Capture the cell that displays the provided text and extract its (x, y) central coordinate. 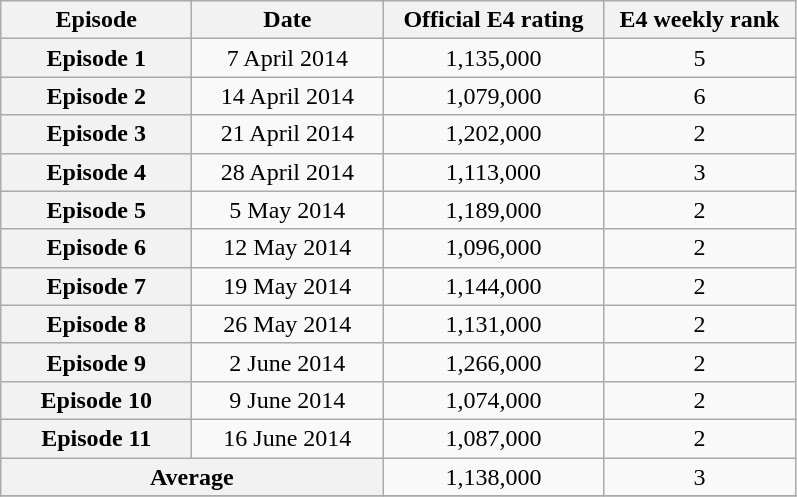
12 May 2014 (288, 248)
1,074,000 (494, 400)
Episode 5 (96, 210)
19 May 2014 (288, 286)
1,189,000 (494, 210)
Episode 10 (96, 400)
21 April 2014 (288, 134)
7 April 2014 (288, 58)
Episode 7 (96, 286)
26 May 2014 (288, 324)
1,079,000 (494, 96)
Episode 8 (96, 324)
Date (288, 20)
Episode 4 (96, 172)
1,144,000 (494, 286)
28 April 2014 (288, 172)
1,138,000 (494, 477)
16 June 2014 (288, 438)
1,266,000 (494, 362)
5 (700, 58)
1,202,000 (494, 134)
1,113,000 (494, 172)
Official E4 rating (494, 20)
E4 weekly rank (700, 20)
6 (700, 96)
5 May 2014 (288, 210)
1,096,000 (494, 248)
Episode 1 (96, 58)
2 June 2014 (288, 362)
Episode 3 (96, 134)
Episode 11 (96, 438)
1,131,000 (494, 324)
1,087,000 (494, 438)
Average (192, 477)
Episode 6 (96, 248)
Episode 2 (96, 96)
14 April 2014 (288, 96)
9 June 2014 (288, 400)
Episode (96, 20)
1,135,000 (494, 58)
Episode 9 (96, 362)
